Return the [X, Y] coordinate for the center point of the cell that contains the specified text.  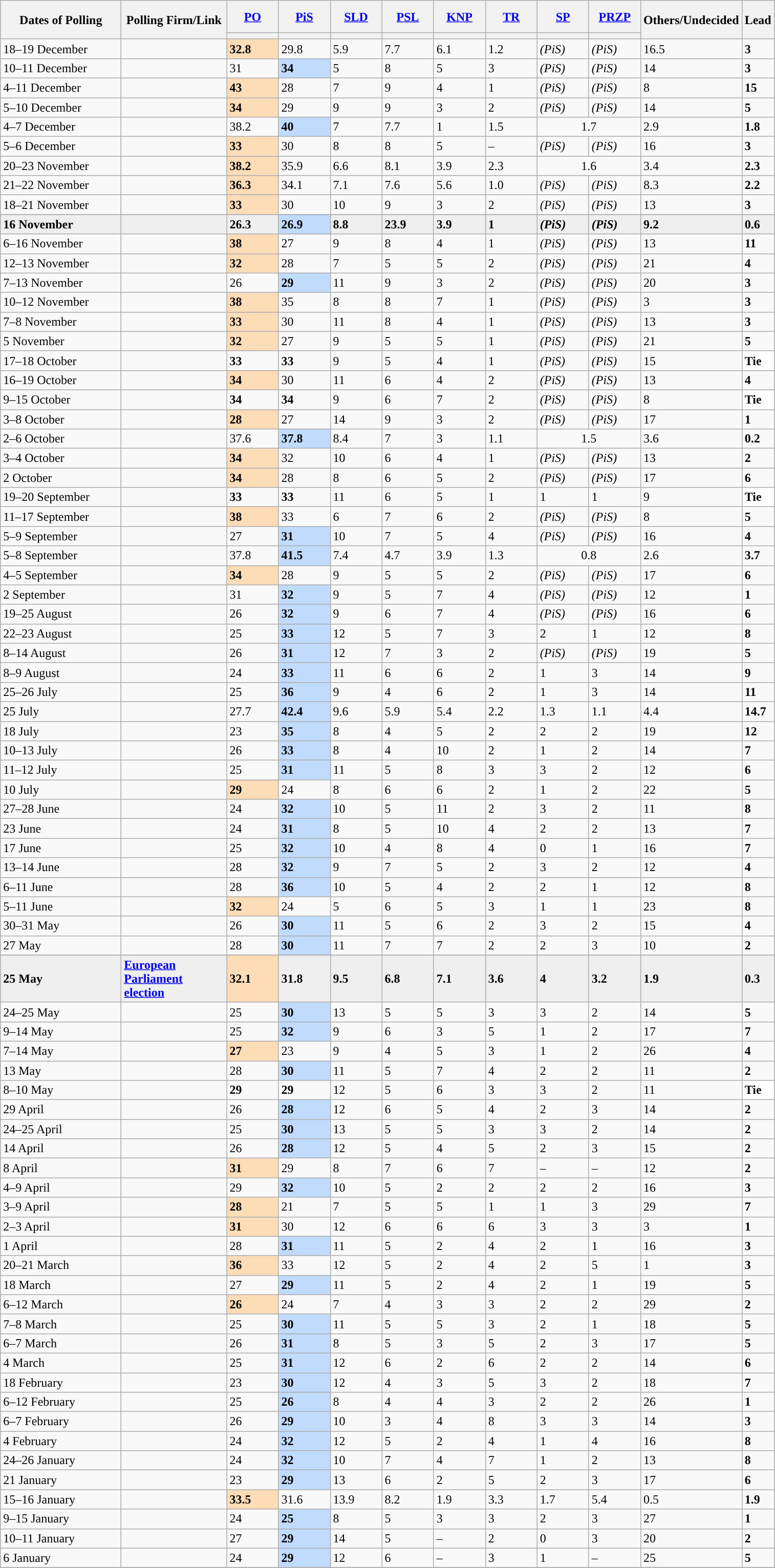
6.8 [407, 979]
17–18 October [61, 361]
27.7 [253, 711]
11–12 July [61, 770]
2 September [61, 595]
8 April [61, 1168]
9.2 [691, 224]
22 [691, 790]
3–9 April [61, 1207]
7–8 November [61, 322]
Lead [758, 20]
30–31 May [61, 926]
26.3 [253, 224]
29 April [61, 1110]
9–15 January [61, 1519]
SLD [356, 16]
1 April [61, 1246]
1.6 [589, 166]
5–6 December [61, 146]
35.9 [304, 166]
13.9 [356, 1499]
6 January [61, 1558]
1.0 [511, 185]
31.8 [304, 979]
7.4 [356, 556]
16 November [61, 224]
27 May [61, 945]
4 March [61, 1363]
5.6 [460, 185]
5 November [61, 341]
25 July [61, 711]
6–7 March [61, 1343]
4–7 December [61, 127]
10–11 January [61, 1538]
37.6 [253, 439]
3–4 October [61, 458]
18–19 December [61, 49]
9.5 [356, 979]
32.1 [253, 979]
TR [511, 16]
0.2 [758, 439]
2 October [61, 478]
10–13 July [61, 751]
2–6 October [61, 439]
9.6 [356, 711]
32.8 [253, 49]
6–16 November [61, 244]
16–19 October [61, 380]
4.4 [691, 711]
29.8 [304, 49]
17 June [61, 848]
5–11 June [61, 906]
20–21 March [61, 1265]
7–14 May [61, 1051]
SP [563, 16]
21–22 November [61, 185]
12–13 November [61, 263]
7.6 [407, 185]
5–8 September [61, 556]
16.5 [691, 49]
23.9 [407, 224]
0.8 [589, 556]
19–20 September [61, 497]
34.1 [304, 185]
6.6 [356, 166]
19–25 August [61, 614]
8–10 May [61, 1090]
3.7 [758, 556]
Dates of Polling [61, 20]
7–8 March [61, 1324]
22–23 August [61, 633]
41.5 [304, 556]
4–11 December [61, 88]
9–15 October [61, 399]
25–26 July [61, 692]
24–26 January [61, 1460]
3.3 [511, 1499]
18 March [61, 1285]
PiS [304, 16]
4 February [61, 1441]
0.3 [758, 979]
4–5 September [61, 575]
KNP [460, 16]
9–14 May [61, 1031]
40 [304, 127]
11–17 September [61, 517]
10–12 November [61, 302]
3.2 [614, 979]
3.4 [691, 166]
PRZP [614, 16]
7–13 November [61, 283]
42.4 [304, 711]
5–9 September [61, 536]
18 February [61, 1382]
14.7 [758, 711]
5–10 December [61, 107]
20–23 November [61, 166]
33.5 [253, 1499]
24–25 May [61, 1012]
24–25 April [61, 1129]
23 June [61, 829]
18–21 November [61, 205]
4–9 April [61, 1188]
6–12 March [61, 1304]
PO [253, 16]
18 July [61, 731]
25 May [61, 979]
4.7 [407, 556]
21 January [61, 1480]
36.3 [253, 185]
8.4 [356, 439]
13 May [61, 1071]
Polling Firm/Link [174, 20]
27–28 June [61, 809]
6–7 February [61, 1422]
3–8 October [61, 419]
31.6 [304, 1499]
13–14 June [61, 867]
8–9 August [61, 672]
1.8 [758, 127]
8–14 August [61, 653]
6.1 [460, 49]
2.9 [691, 127]
European Parliament election [174, 979]
Others/Undecided [691, 20]
8.1 [407, 166]
8.2 [407, 1499]
15–16 January [61, 1499]
0.6 [758, 224]
0.5 [691, 1499]
6–11 June [61, 887]
10–11 December [61, 68]
6–12 February [61, 1402]
2–3 April [61, 1226]
PSL [407, 16]
8.3 [691, 185]
1.2 [511, 49]
2.6 [691, 556]
10 July [61, 790]
8.8 [356, 224]
43 [253, 88]
26.9 [304, 224]
14 April [61, 1149]
